Capture the cell that displays the provided text and extract its [X, Y] central coordinate. 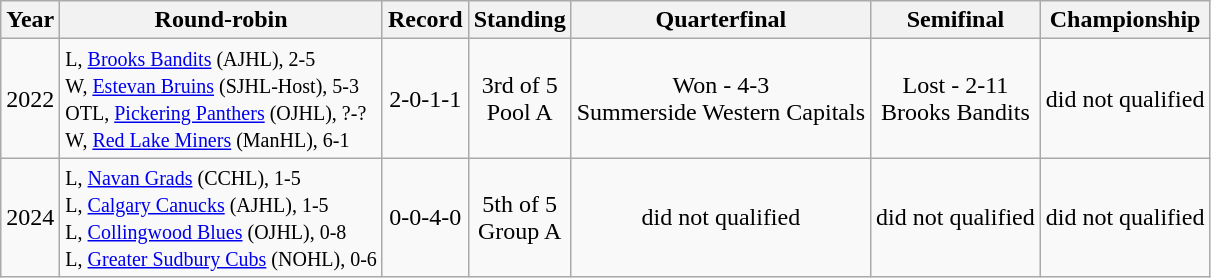
Record [425, 20]
Round-robin [222, 20]
2024 [30, 218]
L, Navan Grads (CCHL), 1-5L, Calgary Canucks (AJHL), 1-5L, Collingwood Blues (OJHL), 0-8L, Greater Sudbury Cubs (NOHL), 0-6 [222, 218]
L, Brooks Bandits (AJHL), 2-5W, Estevan Bruins (SJHL-Host), 5-3OTL, Pickering Panthers (OJHL), ?-?W, Red Lake Miners (ManHL), 6-1 [222, 98]
Standing [520, 20]
Semifinal [956, 20]
0-0-4-0 [425, 218]
5th of 5 Group A [520, 218]
3rd of 5 Pool A [520, 98]
Championship [1125, 20]
Year [30, 20]
Won - 4-3Summerside Western Capitals [720, 98]
2-0-1-1 [425, 98]
Lost - 2-11Brooks Bandits [956, 98]
2022 [30, 98]
Quarterfinal [720, 20]
